Find where the given text appears and provide that cell's center as (x, y) coordinate. 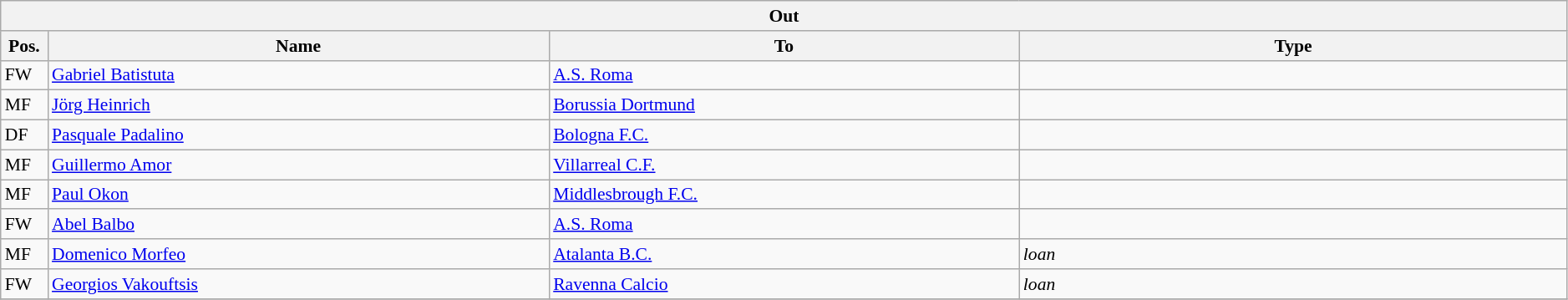
Guillermo Amor (298, 165)
Domenico Morfeo (298, 254)
Georgios Vakouftsis (298, 284)
Abel Balbo (298, 225)
Gabriel Batistuta (298, 75)
Type (1293, 46)
DF (24, 135)
Atalanta B.C. (784, 254)
Ravenna Calcio (784, 284)
Pasquale Padalino (298, 135)
Jörg Heinrich (298, 105)
Bologna F.C. (784, 135)
Villarreal C.F. (784, 165)
Paul Okon (298, 195)
Pos. (24, 46)
To (784, 46)
Name (298, 46)
Borussia Dortmund (784, 105)
Middlesbrough F.C. (784, 195)
Out (784, 16)
